Extract the [X, Y] coordinate from the center of the cell holding the provided text.  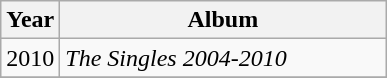
Year [30, 20]
2010 [30, 58]
Album [223, 20]
The Singles 2004-2010 [223, 58]
